Return the [X, Y] coordinate for the center point of the cell that contains the specified text.  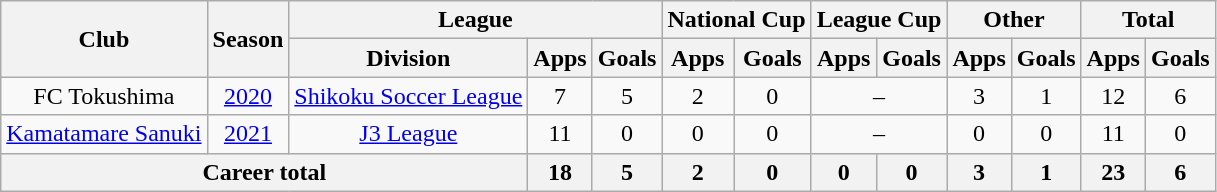
Club [104, 39]
League [476, 20]
Other [1014, 20]
Career total [264, 172]
2021 [248, 134]
7 [560, 96]
Shikoku Soccer League [408, 96]
23 [1113, 172]
12 [1113, 96]
FC Tokushima [104, 96]
Total [1148, 20]
Division [408, 58]
18 [560, 172]
National Cup [736, 20]
J3 League [408, 134]
League Cup [879, 20]
2020 [248, 96]
Season [248, 39]
Kamatamare Sanuki [104, 134]
